Identify which cell holds the provided text, then report its (X, Y) central coordinate. 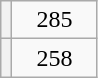
258 (55, 58)
285 (55, 20)
